For the text-containing cell, return its midpoint in [X, Y] coordinate format. 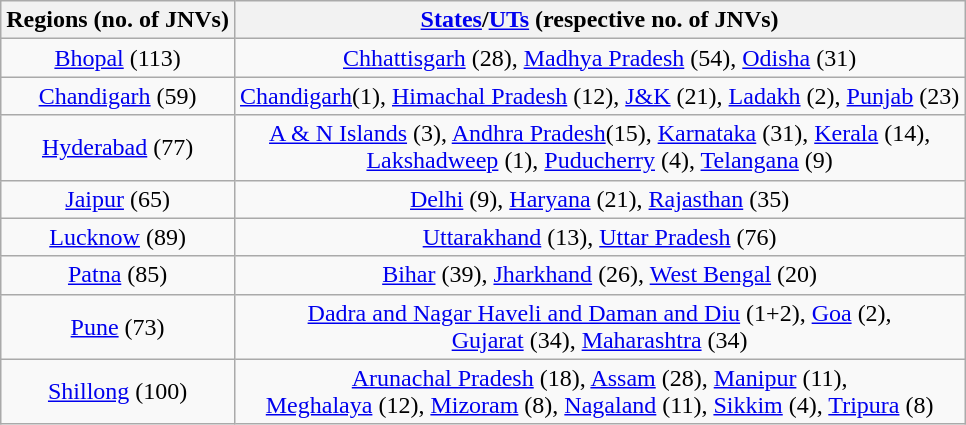
Chandigarh (59) [118, 96]
Uttarakhand (13), Uttar Pradesh (76) [599, 237]
Hyderabad (77) [118, 148]
Dadra and Nagar Haveli and Daman and Diu (1+2), Goa (2),Gujarat (34), Maharashtra (34) [599, 326]
Shillong (100) [118, 392]
Bihar (39), Jharkhand (26), West Bengal (20) [599, 275]
Arunachal Pradesh (18), Assam (28), Manipur (11),Meghalaya (12), Mizoram (8), Nagaland (11), Sikkim (4), Tripura (8) [599, 392]
Regions (no. of JNVs) [118, 20]
Chandigarh(1), Himachal Pradesh (12), J&K (21), Ladakh (2), Punjab (23) [599, 96]
A & N Islands (3), Andhra Pradesh(15), Karnataka (31), Kerala (14),Lakshadweep (1), Puducherry (4), Telangana (9) [599, 148]
Pune (73) [118, 326]
Jaipur (65) [118, 199]
Bhopal (113) [118, 58]
Chhattisgarh (28), Madhya Pradesh (54), Odisha (31) [599, 58]
Patna (85) [118, 275]
States/UTs (respective no. of JNVs) [599, 20]
Lucknow (89) [118, 237]
Delhi (9), Haryana (21), Rajasthan (35) [599, 199]
